Extract the [x, y] coordinate from the center of the cell holding the provided text.  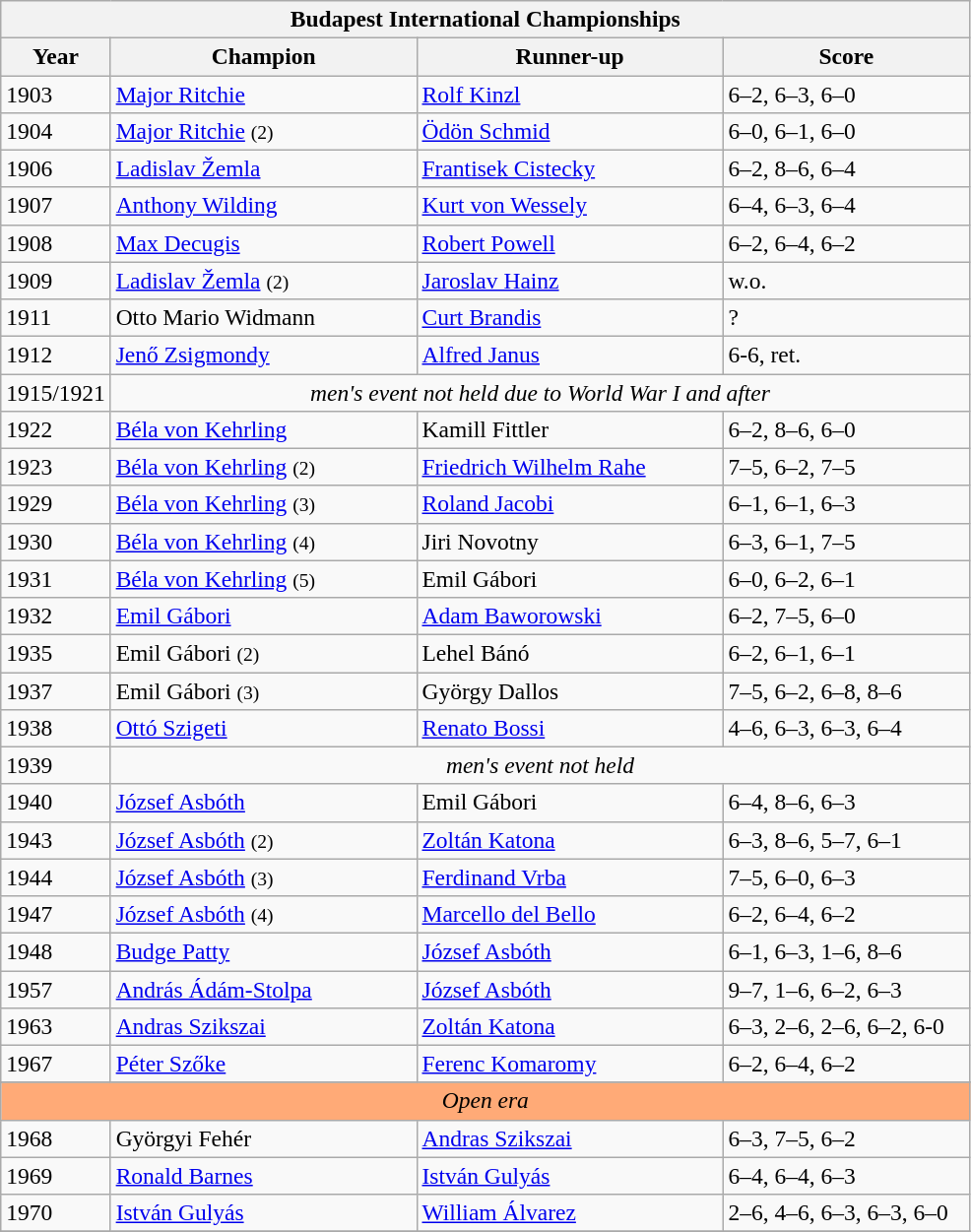
1912 [55, 355]
6–1, 6–3, 1–6, 8–6 [847, 951]
Roland Jacobi [569, 504]
Budapest International Championships [485, 19]
Max Decugis [264, 243]
6–3, 8–6, 5–7, 6–1 [847, 840]
Year [55, 56]
Alfred Janus [569, 355]
7–5, 6–2, 7–5 [847, 467]
Rolf Kinzl [569, 94]
Jenő Zsigmondy [264, 355]
6–4, 8–6, 6–3 [847, 803]
Emil Gábori (2) [264, 653]
6–0, 6–2, 6–1 [847, 579]
Open era [485, 1101]
József Asbóth (2) [264, 840]
Béla von Kehrling (2) [264, 467]
Ferdinand Vrba [569, 877]
1968 [55, 1138]
1911 [55, 317]
6–1, 6–1, 6–3 [847, 504]
Frantisek Cistecky [569, 168]
Emil Gábori (3) [264, 690]
6–3, 2–6, 2–6, 6–2, 6-0 [847, 1026]
William Álvarez [569, 1212]
Ladislav Žemla (2) [264, 281]
1969 [55, 1176]
1923 [55, 467]
6–2, 7–5, 6–0 [847, 616]
Ottó Szigeti [264, 728]
1943 [55, 840]
Robert Powell [569, 243]
1947 [55, 914]
1915/1921 [55, 392]
6–2, 6–3, 6–0 [847, 94]
1937 [55, 690]
Jaroslav Hainz [569, 281]
6–2, 6–1, 6–1 [847, 653]
1904 [55, 131]
Béla von Kehrling [264, 429]
6–3, 6–1, 7–5 [847, 542]
Kamill Fittler [569, 429]
Major Ritchie [264, 94]
men's event not held due to World War I and after [540, 392]
Score [847, 56]
7–5, 6–0, 6–3 [847, 877]
Ronald Barnes [264, 1176]
2–6, 4–6, 6–3, 6–3, 6–0 [847, 1212]
Friedrich Wilhelm Rahe [569, 467]
Ferenc Komaromy [569, 1064]
1907 [55, 206]
Jiri Novotny [569, 542]
men's event not held [540, 765]
Budge Patty [264, 951]
Runner-up [569, 56]
1929 [55, 504]
Kurt von Wessely [569, 206]
1932 [55, 616]
Lehel Bánó [569, 653]
6–3, 7–5, 6–2 [847, 1138]
1909 [55, 281]
1903 [55, 94]
1970 [55, 1212]
Ladislav Žemla [264, 168]
1930 [55, 542]
Major Ritchie (2) [264, 131]
Ödön Schmid [569, 131]
Curt Brandis [569, 317]
Champion [264, 56]
4–6, 6–3, 6–3, 6–4 [847, 728]
1944 [55, 877]
w.o. [847, 281]
Anthony Wilding [264, 206]
Györgyi Fehér [264, 1138]
1922 [55, 429]
1963 [55, 1026]
Marcello del Bello [569, 914]
9–7, 1–6, 6–2, 6–3 [847, 989]
Otto Mario Widmann [264, 317]
1957 [55, 989]
Béla von Kehrling (5) [264, 579]
6–2, 8–6, 6–0 [847, 429]
József Asbóth (3) [264, 877]
György Dallos [569, 690]
? [847, 317]
1967 [55, 1064]
Péter Szőke [264, 1064]
1940 [55, 803]
András Ádám-Stolpa [264, 989]
Béla von Kehrling (3) [264, 504]
1906 [55, 168]
1908 [55, 243]
Béla von Kehrling (4) [264, 542]
1939 [55, 765]
1931 [55, 579]
6–2, 8–6, 6–4 [847, 168]
József Asbóth (4) [264, 914]
6–4, 6–4, 6–3 [847, 1176]
6–0, 6–1, 6–0 [847, 131]
6–4, 6–3, 6–4 [847, 206]
1935 [55, 653]
6-6, ret. [847, 355]
Renato Bossi [569, 728]
1948 [55, 951]
7–5, 6–2, 6–8, 8–6 [847, 690]
Adam Baworowski [569, 616]
1938 [55, 728]
